From the cell containing the given text, extract its center point as (X, Y) coordinate. 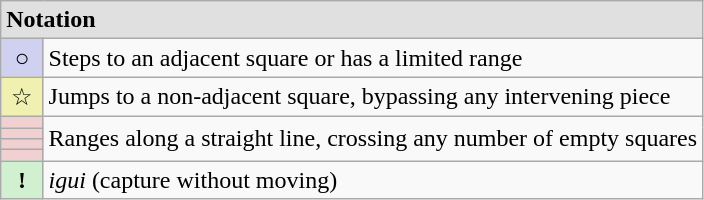
igui (capture without moving) (373, 180)
Jumps to a non-adjacent square, bypassing any intervening piece (373, 97)
Notation (352, 20)
☆ (22, 97)
Steps to an adjacent square or has a limited range (373, 58)
○ (22, 58)
Ranges along a straight line, crossing any number of empty squares (373, 138)
! (22, 180)
